For the text-containing cell, return its midpoint in (x, y) coordinate format. 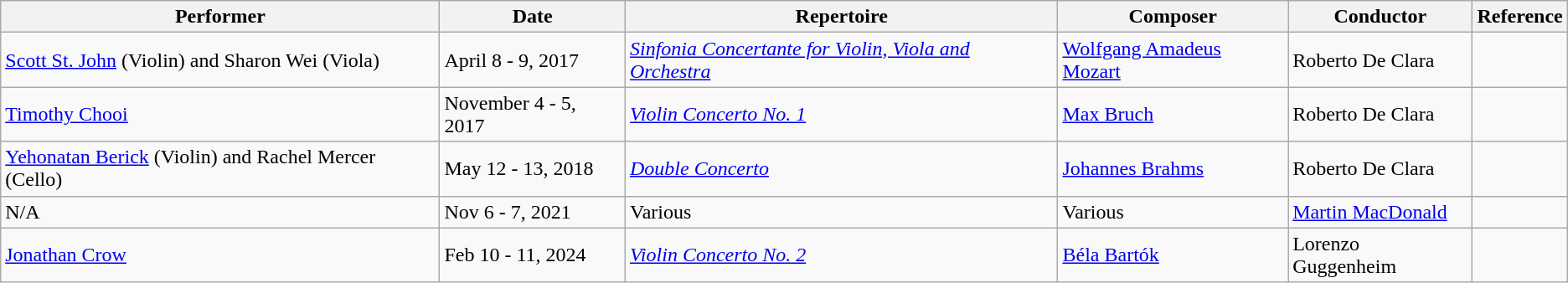
Violin Concerto No. 1 (841, 114)
Wolfgang Amadeus Mozart (1173, 60)
April 8 - 9, 2017 (533, 60)
Scott St. John (Violin) and Sharon Wei (Viola) (220, 60)
Nov 6 - 7, 2021 (533, 212)
May 12 - 13, 2018 (533, 169)
Repertoire (841, 17)
Max Bruch (1173, 114)
Jonathan Crow (220, 255)
Double Concerto (841, 169)
November 4 - 5, 2017 (533, 114)
Martin MacDonald (1380, 212)
Sinfonia Concertante for Violin, Viola and Orchestra (841, 60)
Date (533, 17)
Violin Concerto No. 2 (841, 255)
Béla Bartók (1173, 255)
Johannes Brahms (1173, 169)
Feb 10 - 11, 2024 (533, 255)
Composer (1173, 17)
Performer (220, 17)
Reference (1519, 17)
Lorenzo Guggenheim (1380, 255)
Yehonatan Berick (Violin) and Rachel Mercer (Cello) (220, 169)
Conductor (1380, 17)
Timothy Chooi (220, 114)
N/A (220, 212)
